Determine the (X, Y) coordinate at the center of the cell enclosing the given text.  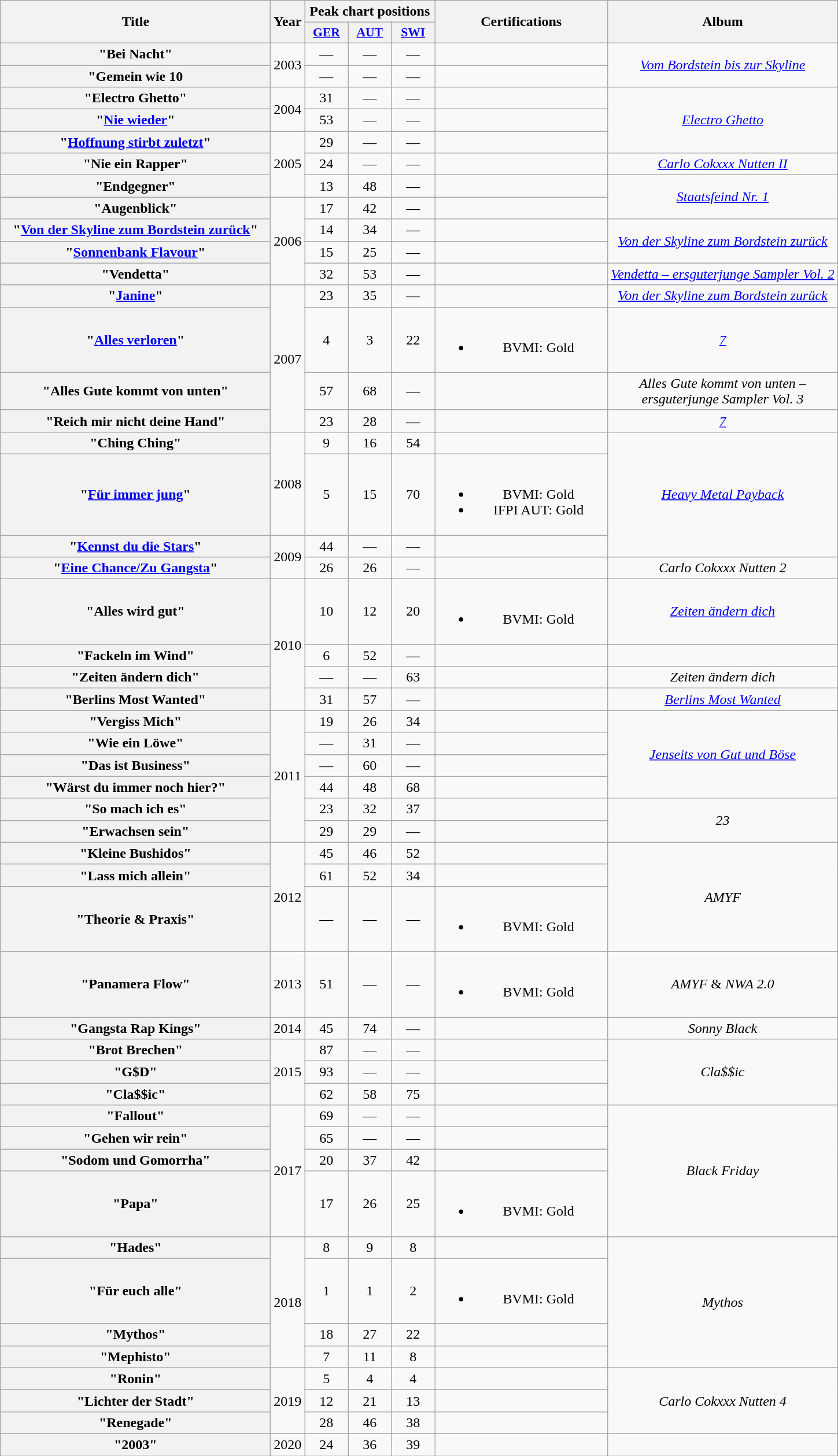
2008 (288, 483)
"Hoffnung stirbt zuletzt" (135, 142)
"Theorie & Praxis" (135, 919)
"Alles wird gut" (135, 612)
"Für euch alle" (135, 1291)
2014 (288, 1028)
"Electro Ghetto" (135, 98)
"Ching Ching" (135, 443)
63 (413, 677)
2005 (288, 164)
3 (370, 340)
"G$D" (135, 1072)
"Von der Skyline zum Bordstein zurück" (135, 230)
"Vendetta" (135, 274)
2004 (288, 109)
Year (288, 22)
"Augenblick" (135, 208)
2010 (288, 645)
SWI (413, 33)
27 (370, 1335)
6 (326, 655)
35 (370, 296)
"Zeiten ändern dich" (135, 677)
"Fackeln im Wind" (135, 655)
2012 (288, 897)
Peak chart positions (370, 12)
"Wie ein Löwe" (135, 743)
"Gemein wie 10 (135, 76)
Cla$$ic (723, 1072)
18 (326, 1335)
"Nie wieder" (135, 120)
"Kennst du die Stars" (135, 546)
"Berlins Most Wanted" (135, 699)
54 (413, 443)
"Ronin" (135, 1379)
"Brot Brechen" (135, 1050)
36 (370, 1444)
21 (370, 1401)
"Endgegner" (135, 186)
2003 (288, 65)
Mythos (723, 1302)
Vom Bordstein bis zur Skyline (723, 65)
19 (326, 721)
AUT (370, 33)
10 (326, 612)
58 (370, 1094)
Carlo Cokxxx Nutten 2 (723, 568)
"Lichter der Stadt" (135, 1401)
70 (413, 494)
69 (326, 1116)
14 (326, 230)
Heavy Metal Payback (723, 494)
2020 (288, 1444)
"2003" (135, 1444)
Black Friday (723, 1171)
Staatsfeind Nr. 1 (723, 197)
Certifications (522, 22)
Electro Ghetto (723, 120)
AMYF (723, 897)
"Reich mir nicht deine Hand" (135, 421)
"Sonnenbank Flavour" (135, 252)
Vendetta – ersguterjunge Sampler Vol. 2 (723, 274)
"Papa" (135, 1203)
2009 (288, 557)
2015 (288, 1072)
"Kleine Bushidos" (135, 853)
"Fallout" (135, 1116)
"Bei Nacht" (135, 54)
BVMI: GoldIFPI AUT: Gold (522, 494)
93 (326, 1072)
Sonny Black (723, 1028)
"Renegade" (135, 1422)
2011 (288, 776)
"Für immer jung" (135, 494)
AMYF & NWA 2.0 (723, 984)
"Vergiss Mich" (135, 721)
74 (370, 1028)
2018 (288, 1302)
Title (135, 22)
60 (370, 765)
Jenseits von Gut und Böse (723, 754)
"Gangsta Rap Kings" (135, 1028)
Carlo Cokxxx Nutten II (723, 164)
2 (413, 1291)
"Alles verloren" (135, 340)
"Alles Gute kommt von unten" (135, 391)
2006 (288, 241)
2013 (288, 984)
Alles Gute kommt von unten – ersguterjunge Sampler Vol. 3 (723, 391)
"Cla$$ic" (135, 1094)
2019 (288, 1401)
2007 (288, 358)
Berlins Most Wanted (723, 699)
"Wärst du immer noch hier?" (135, 787)
87 (326, 1050)
"Panamera Flow" (135, 984)
"So mach ich es" (135, 809)
"Erwachsen sein" (135, 831)
"Janine" (135, 296)
"Mythos" (135, 1335)
61 (326, 875)
"Eine Chance/Zu Gangsta" (135, 568)
51 (326, 984)
"Gehen wir rein" (135, 1138)
38 (413, 1422)
65 (326, 1138)
62 (326, 1094)
"Hades" (135, 1247)
Album (723, 22)
"Das ist Business" (135, 765)
39 (413, 1444)
Carlo Cokxxx Nutten 4 (723, 1401)
"Lass mich allein" (135, 875)
"Sodom und Gomorrha" (135, 1160)
11 (370, 1357)
GER (326, 33)
16 (370, 443)
"Nie ein Rapper" (135, 164)
"Mephisto" (135, 1357)
75 (413, 1094)
2017 (288, 1171)
